Provide the (x, y) coordinate of the cell's center where the given text is located.  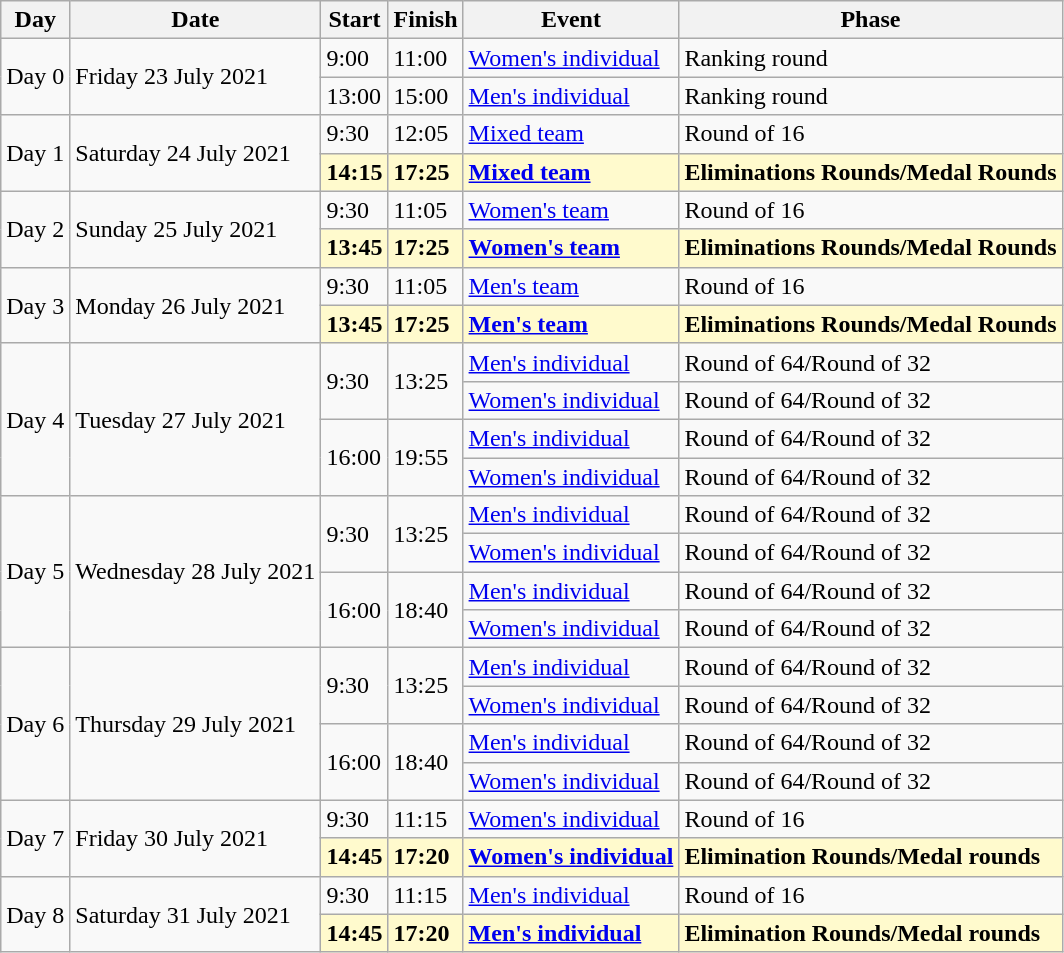
Friday 23 July 2021 (196, 77)
Day 7 (36, 838)
Tuesday 27 July 2021 (196, 419)
Start (354, 20)
Day 0 (36, 77)
Day 1 (36, 153)
11:00 (426, 58)
Sunday 25 July 2021 (196, 229)
19:55 (426, 457)
14:15 (354, 172)
Finish (426, 20)
15:00 (426, 96)
Day 3 (36, 305)
12:05 (426, 134)
Day 4 (36, 419)
13:00 (354, 96)
Day 2 (36, 229)
Day 8 (36, 914)
Saturday 24 July 2021 (196, 153)
Day 5 (36, 572)
Day 6 (36, 724)
Day (36, 20)
Event (571, 20)
Thursday 29 July 2021 (196, 724)
Phase (870, 20)
Friday 30 July 2021 (196, 838)
Date (196, 20)
9:00 (354, 58)
Monday 26 July 2021 (196, 305)
Saturday 31 July 2021 (196, 914)
Wednesday 28 July 2021 (196, 572)
